Pinpoint the cell where the given text exists, returning its [X, Y] midpoint coordinate. 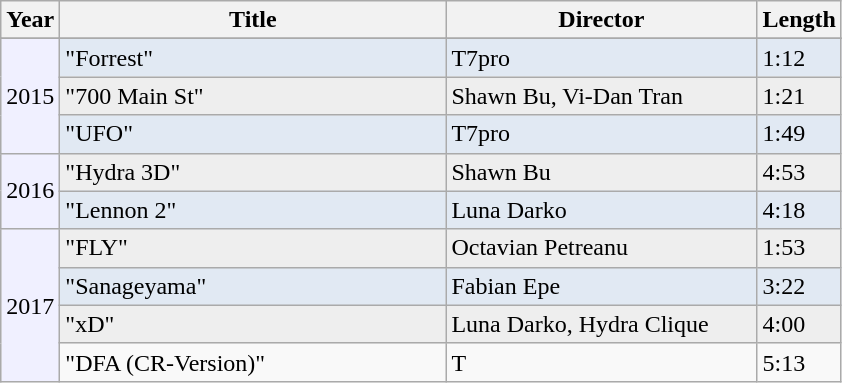
1:21 [799, 96]
2015 [30, 96]
1:49 [799, 134]
Shawn Bu, Vi-Dan Tran [602, 96]
"FLY" [253, 248]
"UFO" [253, 134]
3:22 [799, 286]
"Hydra 3D" [253, 172]
Luna Darko, Hydra Clique [602, 324]
"Lennon 2" [253, 210]
Director [602, 20]
2017 [30, 305]
Year [30, 20]
4:18 [799, 210]
4:00 [799, 324]
"Sanageyama" [253, 286]
Octavian Petreanu [602, 248]
"700 Main St" [253, 96]
T [602, 362]
"DFA (CR-Version)" [253, 362]
"Forrest" [253, 58]
5:13 [799, 362]
Fabian Epe [602, 286]
Title [253, 20]
"xD" [253, 324]
1:12 [799, 58]
Shawn Bu [602, 172]
Luna Darko [602, 210]
1:53 [799, 248]
Length [799, 20]
4:53 [799, 172]
2016 [30, 191]
